Locate the cell with the specified text and output its (x, y) center coordinate. 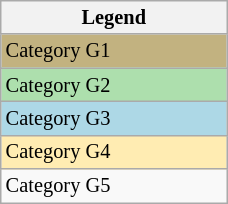
Category G1 (114, 51)
Category G4 (114, 152)
Legend (114, 17)
Category G5 (114, 186)
Category G3 (114, 118)
Category G2 (114, 85)
